Pinpoint the cell where the given text exists, returning its (X, Y) midpoint coordinate. 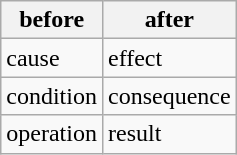
effect (169, 58)
result (169, 134)
consequence (169, 96)
before (52, 20)
operation (52, 134)
condition (52, 96)
cause (52, 58)
after (169, 20)
